Identify which cell holds the provided text, then report its (X, Y) central coordinate. 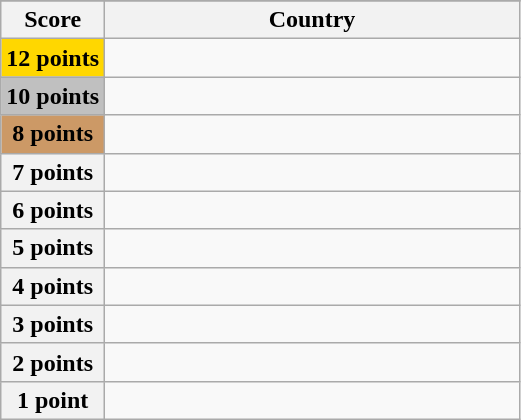
4 points (53, 286)
1 point (53, 400)
3 points (53, 324)
8 points (53, 134)
2 points (53, 362)
Score (53, 20)
6 points (53, 210)
7 points (53, 172)
5 points (53, 248)
Country (312, 20)
10 points (53, 96)
12 points (53, 58)
